Identify which cell holds the provided text, then report its [x, y] central coordinate. 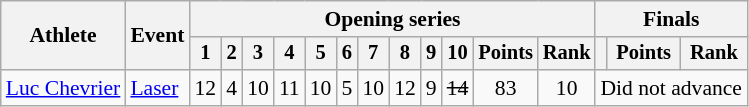
Athlete [64, 36]
6 [346, 54]
Laser [157, 88]
2 [232, 54]
Luc Chevrier [64, 88]
Did not advance [671, 88]
3 [258, 54]
Finals [671, 19]
7 [373, 54]
11 [290, 88]
83 [505, 88]
Opening series [392, 19]
8 [405, 54]
Event [157, 36]
1 [205, 54]
14 [458, 88]
